Return [X, Y] of the center of cell containing provided text 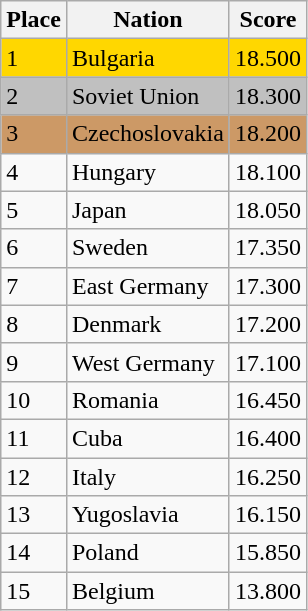
3 [34, 134]
8 [34, 324]
Romania [148, 400]
East Germany [148, 286]
2 [34, 96]
17.200 [268, 324]
14 [34, 553]
Place [34, 20]
Sweden [148, 248]
16.250 [268, 477]
6 [34, 248]
15 [34, 591]
13 [34, 515]
Denmark [148, 324]
Score [268, 20]
16.450 [268, 400]
Cuba [148, 438]
18.300 [268, 96]
Bulgaria [148, 58]
16.400 [268, 438]
Italy [148, 477]
Belgium [148, 591]
11 [34, 438]
17.350 [268, 248]
17.100 [268, 362]
12 [34, 477]
Yugoslavia [148, 515]
18.100 [268, 172]
17.300 [268, 286]
1 [34, 58]
16.150 [268, 515]
Japan [148, 210]
9 [34, 362]
18.200 [268, 134]
Hungary [148, 172]
18.500 [268, 58]
7 [34, 286]
18.050 [268, 210]
West Germany [148, 362]
4 [34, 172]
15.850 [268, 553]
10 [34, 400]
5 [34, 210]
Czechoslovakia [148, 134]
Poland [148, 553]
Nation [148, 20]
Soviet Union [148, 96]
13.800 [268, 591]
